Provide the (x, y) coordinate of the cell's center where the given text is located.  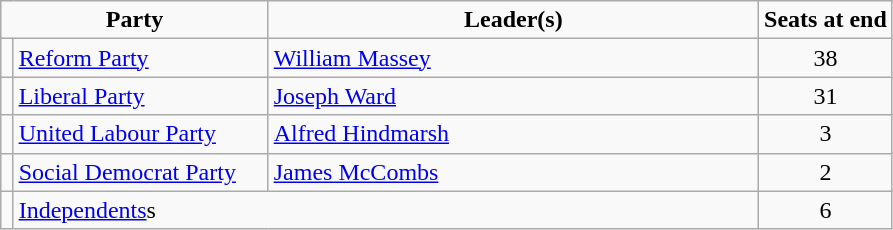
Reform Party (140, 58)
William Massey (513, 58)
Leader(s) (513, 20)
United Labour Party (140, 134)
Social Democrat Party (140, 172)
Alfred Hindmarsh (513, 134)
2 (826, 172)
Joseph Ward (513, 96)
38 (826, 58)
Independentss (386, 210)
Seats at end (826, 20)
31 (826, 96)
Liberal Party (140, 96)
James McCombs (513, 172)
3 (826, 134)
Party (134, 20)
6 (826, 210)
